Identify which cell holds the provided text, then report its (x, y) central coordinate. 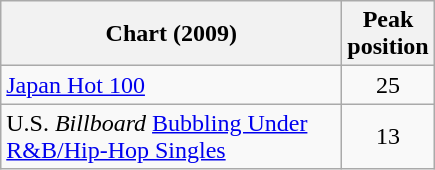
Japan Hot 100 (172, 85)
Chart (2009) (172, 34)
Peakposition (388, 34)
U.S. Billboard Bubbling Under R&B/Hip-Hop Singles (172, 136)
25 (388, 85)
13 (388, 136)
